Detect which cell encompasses the target text, then output its [x, y] center coordinate. 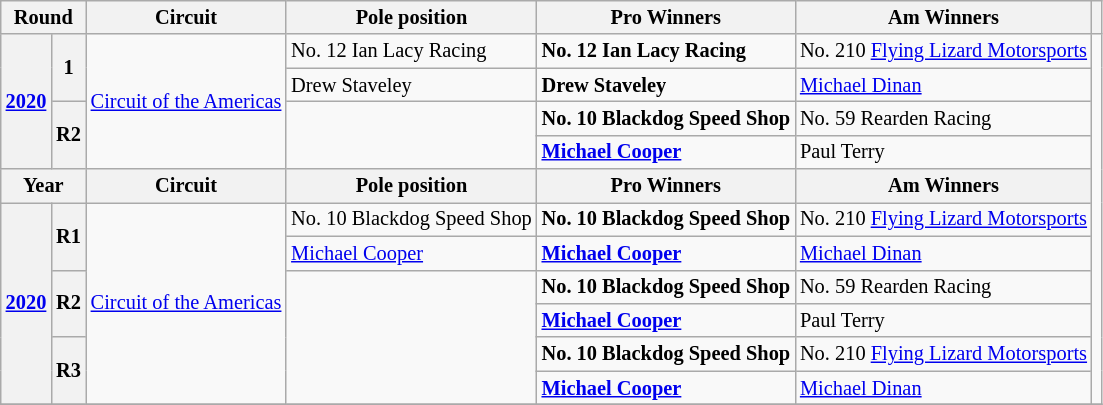
1 [68, 68]
R1 [68, 236]
Year [44, 186]
R3 [68, 370]
Round [44, 17]
